Output the [x, y] coordinate of the center of the cell containing the given text.  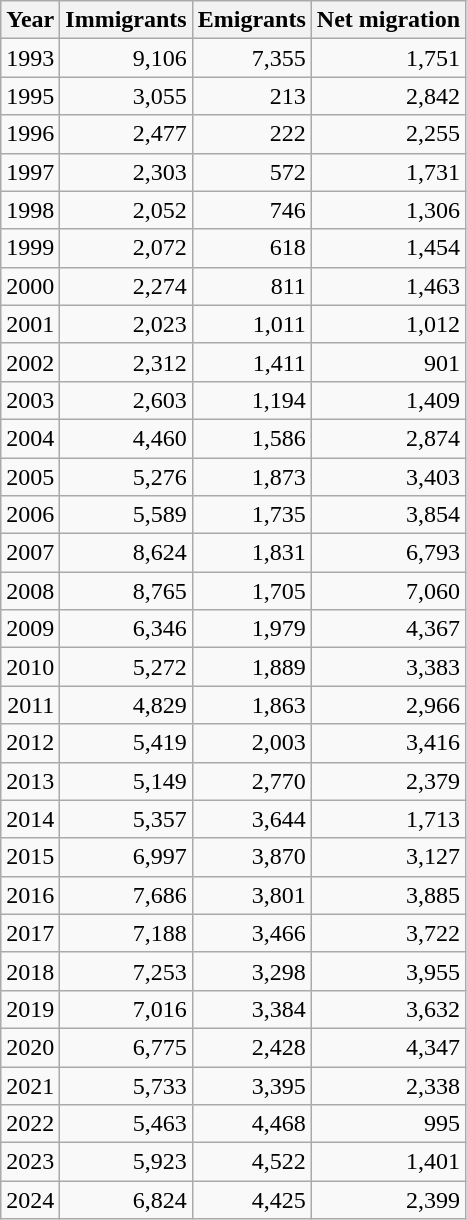
5,923 [126, 1162]
1993 [30, 58]
8,765 [126, 591]
1,194 [252, 400]
6,346 [126, 629]
4,347 [388, 1047]
2,428 [252, 1047]
1,586 [252, 438]
222 [252, 134]
4,460 [126, 438]
5,733 [126, 1085]
6,775 [126, 1047]
3,127 [388, 857]
2020 [30, 1047]
Net migration [388, 20]
2015 [30, 857]
Year [30, 20]
7,016 [126, 1009]
2021 [30, 1085]
2,966 [388, 705]
2018 [30, 971]
3,466 [252, 933]
2007 [30, 553]
2000 [30, 286]
746 [252, 210]
3,854 [388, 515]
3,801 [252, 895]
1,705 [252, 591]
7,060 [388, 591]
2,312 [126, 362]
Emigrants [252, 20]
5,149 [126, 781]
2008 [30, 591]
6,997 [126, 857]
2,255 [388, 134]
1,454 [388, 248]
5,589 [126, 515]
1,735 [252, 515]
5,276 [126, 477]
1,011 [252, 324]
1,463 [388, 286]
3,722 [388, 933]
7,253 [126, 971]
4,425 [252, 1200]
4,829 [126, 705]
2012 [30, 743]
5,357 [126, 819]
213 [252, 96]
3,298 [252, 971]
7,686 [126, 895]
3,870 [252, 857]
1996 [30, 134]
2003 [30, 400]
2005 [30, 477]
3,955 [388, 971]
2024 [30, 1200]
2,379 [388, 781]
1997 [30, 172]
7,188 [126, 933]
4,522 [252, 1162]
4,367 [388, 629]
3,885 [388, 895]
2002 [30, 362]
572 [252, 172]
901 [388, 362]
2,399 [388, 1200]
2014 [30, 819]
2,303 [126, 172]
2022 [30, 1124]
2,003 [252, 743]
3,395 [252, 1085]
5,419 [126, 743]
2,338 [388, 1085]
1998 [30, 210]
3,055 [126, 96]
2,072 [126, 248]
6,824 [126, 1200]
2023 [30, 1162]
3,632 [388, 1009]
1,731 [388, 172]
4,468 [252, 1124]
1,863 [252, 705]
1,873 [252, 477]
1,306 [388, 210]
8,624 [126, 553]
5,463 [126, 1124]
2,274 [126, 286]
1,751 [388, 58]
2019 [30, 1009]
7,355 [252, 58]
1,831 [252, 553]
2,477 [126, 134]
3,383 [388, 667]
2,603 [126, 400]
6,793 [388, 553]
3,384 [252, 1009]
1995 [30, 96]
811 [252, 286]
2016 [30, 895]
3,416 [388, 743]
1,713 [388, 819]
1,401 [388, 1162]
1999 [30, 248]
1,411 [252, 362]
2001 [30, 324]
2010 [30, 667]
Immigrants [126, 20]
2,842 [388, 96]
2,770 [252, 781]
2013 [30, 781]
9,106 [126, 58]
995 [388, 1124]
5,272 [126, 667]
2011 [30, 705]
2017 [30, 933]
3,644 [252, 819]
2,023 [126, 324]
1,409 [388, 400]
2,052 [126, 210]
2,874 [388, 438]
1,979 [252, 629]
2006 [30, 515]
2004 [30, 438]
1,012 [388, 324]
3,403 [388, 477]
1,889 [252, 667]
618 [252, 248]
2009 [30, 629]
